From the cell containing the given text, extract its center point as (x, y) coordinate. 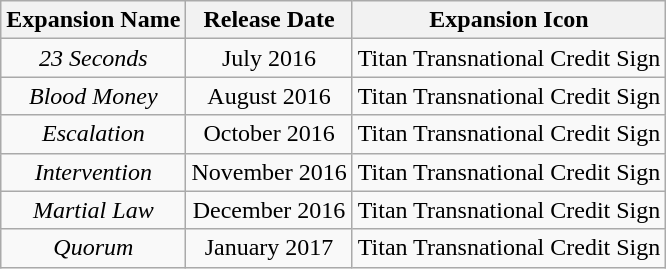
Quorum (94, 248)
August 2016 (269, 96)
Escalation (94, 134)
January 2017 (269, 248)
Release Date (269, 20)
December 2016 (269, 210)
July 2016 (269, 58)
Blood Money (94, 96)
Intervention (94, 172)
Expansion Name (94, 20)
23 Seconds (94, 58)
October 2016 (269, 134)
November 2016 (269, 172)
Expansion Icon (509, 20)
Martial Law (94, 210)
